Pinpoint the cell where the given text exists, returning its (X, Y) midpoint coordinate. 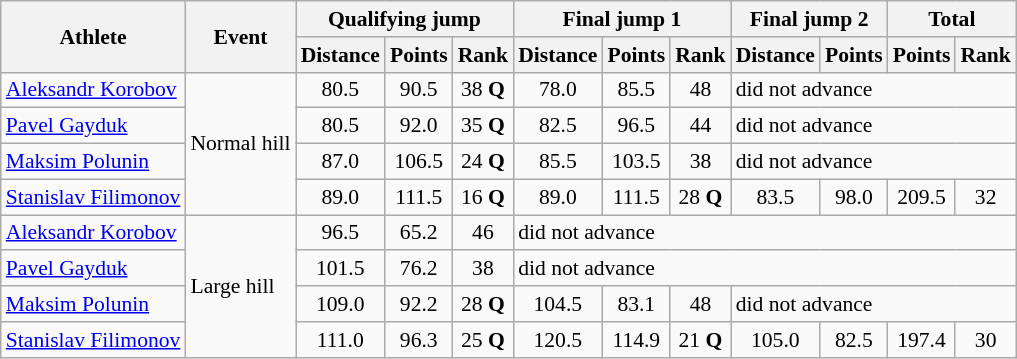
111.0 (340, 340)
101.5 (340, 269)
32 (986, 197)
92.0 (419, 126)
35 Q (484, 126)
114.9 (636, 340)
Qualifying jump (405, 19)
96.3 (419, 340)
65.2 (419, 233)
Final jump 2 (810, 19)
Normal hill (240, 143)
30 (986, 340)
120.5 (558, 340)
98.0 (854, 197)
92.2 (419, 304)
Event (240, 36)
109.0 (340, 304)
44 (700, 126)
83.5 (776, 197)
87.0 (340, 162)
78.0 (558, 90)
105.0 (776, 340)
103.5 (636, 162)
106.5 (419, 162)
24 Q (484, 162)
197.4 (922, 340)
Total (952, 19)
Final jump 1 (622, 19)
16 Q (484, 197)
209.5 (922, 197)
104.5 (558, 304)
83.1 (636, 304)
Athlete (94, 36)
Large hill (240, 286)
25 Q (484, 340)
90.5 (419, 90)
38 Q (484, 90)
21 Q (700, 340)
76.2 (419, 269)
46 (484, 233)
